Locate the cell with the specified text and output its (x, y) center coordinate. 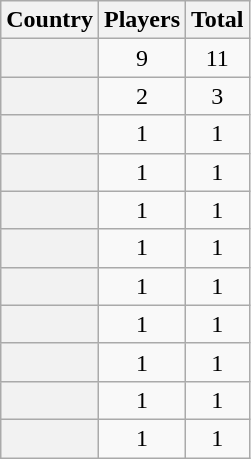
Players (142, 20)
Country (50, 20)
11 (218, 58)
2 (142, 96)
Total (218, 20)
3 (218, 96)
9 (142, 58)
